Provide the (X, Y) coordinate of the cell's center where the given text is located.  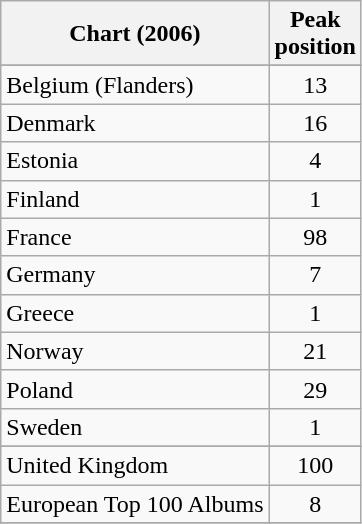
France (135, 237)
European Top 100 Albums (135, 503)
Greece (135, 313)
13 (315, 85)
21 (315, 351)
100 (315, 465)
Chart (2006) (135, 34)
98 (315, 237)
Belgium (Flanders) (135, 85)
Germany (135, 275)
16 (315, 123)
4 (315, 161)
Peakposition (315, 34)
Denmark (135, 123)
Norway (135, 351)
Finland (135, 199)
Poland (135, 389)
8 (315, 503)
United Kingdom (135, 465)
Estonia (135, 161)
Sweden (135, 427)
7 (315, 275)
29 (315, 389)
